Determine the [X, Y] coordinate at the center of the cell enclosing the given text.  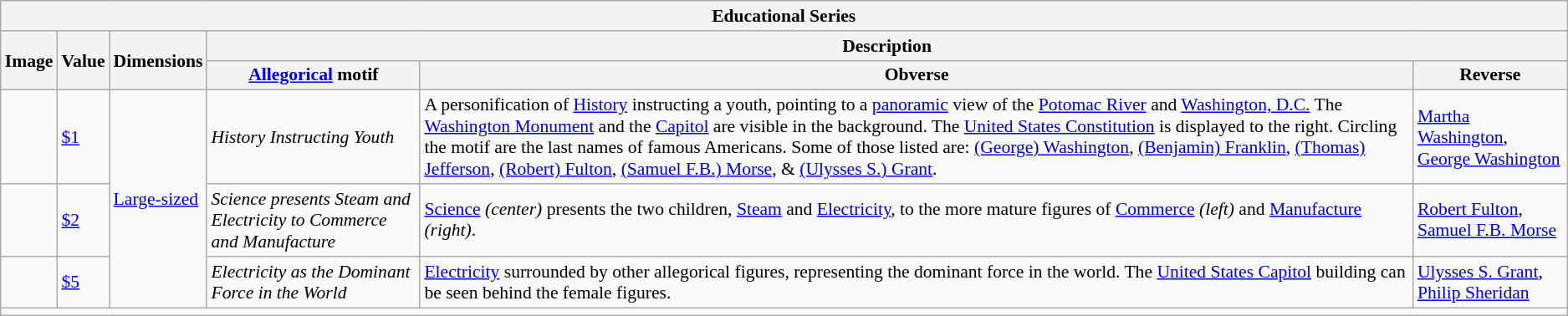
$1 [83, 137]
Image [29, 60]
Dimensions [159, 60]
Robert Fulton, Samuel F.B. Morse [1490, 221]
History Instructing Youth [313, 137]
Educational Series [784, 16]
$5 [83, 283]
Large-sized [159, 199]
Reverse [1490, 75]
Electricity as the Dominant Force in the World [313, 283]
$2 [83, 221]
Science (center) presents the two children, Steam and Electricity, to the more mature figures of Commerce (left) and Manufacture (right). [917, 221]
Martha Washington, George Washington [1490, 137]
Ulysses S. Grant, Philip Sheridan [1490, 283]
Description [886, 46]
Value [83, 60]
Science presents Steam and Electricity to Commerce and Manufacture [313, 221]
Allegorical motif [313, 75]
Obverse [917, 75]
